For the text-containing cell, return its midpoint in (x, y) coordinate format. 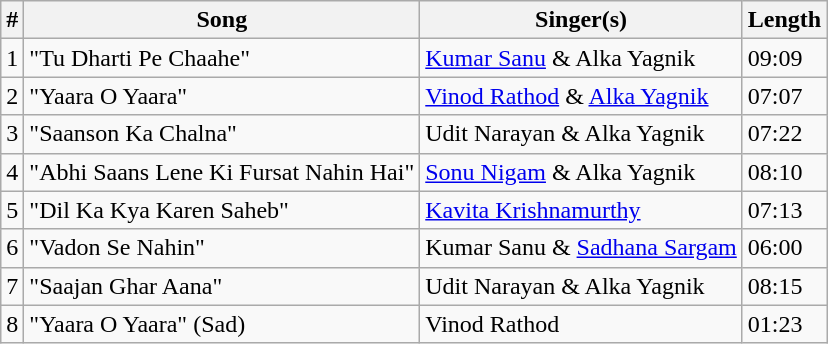
Length (784, 20)
09:09 (784, 58)
# (12, 20)
2 (12, 96)
07:13 (784, 210)
6 (12, 248)
3 (12, 134)
06:00 (784, 248)
Kumar Sanu & Sadhana Sargam (582, 248)
"Tu Dharti Pe Chaahe" (222, 58)
07:22 (784, 134)
"Yaara O Yaara" (Sad) (222, 324)
4 (12, 172)
08:10 (784, 172)
1 (12, 58)
01:23 (784, 324)
"Saajan Ghar Aana" (222, 286)
Song (222, 20)
Kavita Krishnamurthy (582, 210)
08:15 (784, 286)
"Abhi Saans Lene Ki Fursat Nahin Hai" (222, 172)
"Vadon Se Nahin" (222, 248)
8 (12, 324)
Sonu Nigam & Alka Yagnik (582, 172)
Singer(s) (582, 20)
Kumar Sanu & Alka Yagnik (582, 58)
7 (12, 286)
07:07 (784, 96)
Vinod Rathod (582, 324)
5 (12, 210)
Vinod Rathod & Alka Yagnik (582, 96)
"Yaara O Yaara" (222, 96)
"Dil Ka Kya Karen Saheb" (222, 210)
"Saanson Ka Chalna" (222, 134)
